Capture the cell that displays the provided text and extract its (x, y) central coordinate. 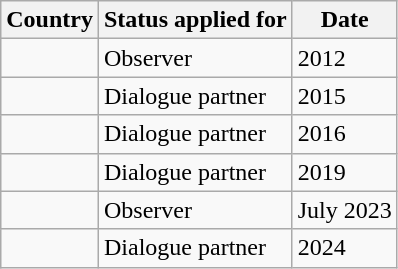
Date (344, 20)
2024 (344, 248)
2019 (344, 172)
Country (50, 20)
July 2023 (344, 210)
2015 (344, 96)
2016 (344, 134)
2012 (344, 58)
Status applied for (195, 20)
